Output the (x, y) coordinate of the center of the cell containing the given text.  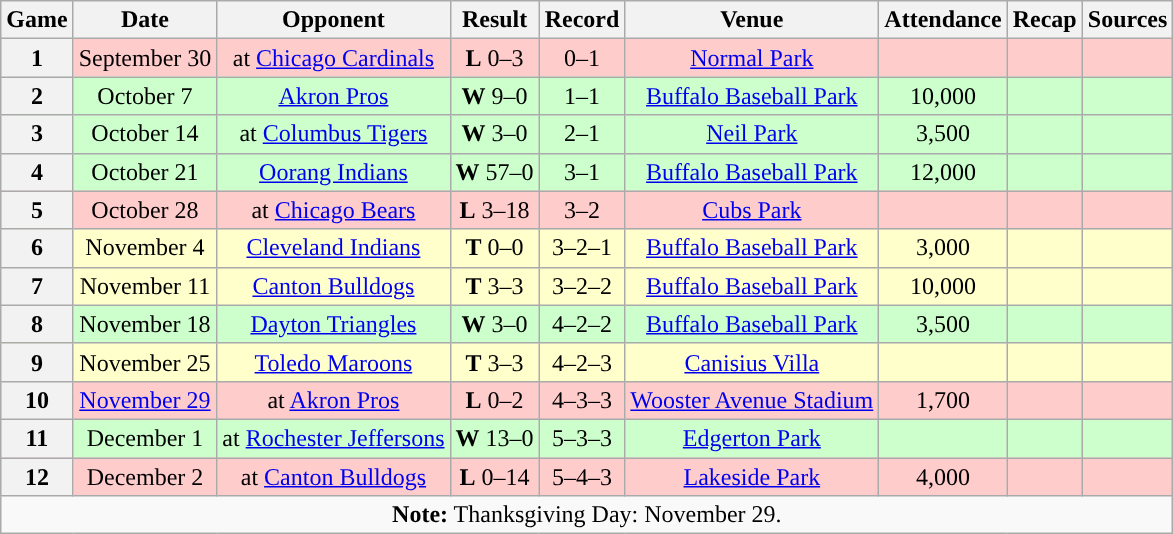
Wooster Avenue Stadium (752, 400)
4–3–3 (582, 400)
L 0–3 (494, 58)
at Rochester Jeffersons (334, 438)
Attendance (943, 20)
1 (37, 58)
4,000 (943, 477)
5–4–3 (582, 477)
at Columbus Tigers (334, 134)
2–1 (582, 134)
November 4 (145, 248)
3–2–2 (582, 286)
at Chicago Bears (334, 210)
Canton Bulldogs (334, 286)
5 (37, 210)
11 (37, 438)
Lakeside Park (752, 477)
November 29 (145, 400)
Normal Park (752, 58)
Canisius Villa (752, 362)
12,000 (943, 172)
10 (37, 400)
Recap (1044, 20)
Result (494, 20)
Toledo Maroons (334, 362)
at Akron Pros (334, 400)
November 11 (145, 286)
L 0–2 (494, 400)
Dayton Triangles (334, 324)
Venue (752, 20)
Akron Pros (334, 96)
November 18 (145, 324)
5–3–3 (582, 438)
L 0–14 (494, 477)
L 3–18 (494, 210)
Cleveland Indians (334, 248)
September 30 (145, 58)
Game (37, 20)
6 (37, 248)
T 0–0 (494, 248)
1,700 (943, 400)
Neil Park (752, 134)
3–2–1 (582, 248)
W 57–0 (494, 172)
November 25 (145, 362)
December 1 (145, 438)
October 14 (145, 134)
at Canton Bulldogs (334, 477)
3–2 (582, 210)
0–1 (582, 58)
Record (582, 20)
3–1 (582, 172)
4–2–2 (582, 324)
2 (37, 96)
October 21 (145, 172)
W 13–0 (494, 438)
December 2 (145, 477)
Note: Thanksgiving Day: November 29. (587, 515)
12 (37, 477)
at Chicago Cardinals (334, 58)
Sources (1128, 20)
October 7 (145, 96)
October 28 (145, 210)
4 (37, 172)
3,000 (943, 248)
8 (37, 324)
7 (37, 286)
W 9–0 (494, 96)
Date (145, 20)
9 (37, 362)
Oorang Indians (334, 172)
Edgerton Park (752, 438)
1–1 (582, 96)
4–2–3 (582, 362)
Cubs Park (752, 210)
3 (37, 134)
Opponent (334, 20)
